Return [x, y] of the center of cell containing provided text 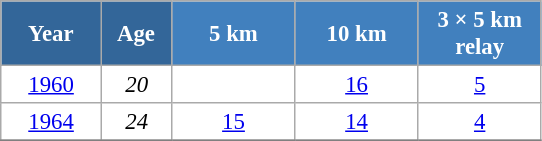
14 [356, 122]
4 [480, 122]
Age [136, 34]
5 km [234, 34]
1960 [52, 85]
15 [234, 122]
Year [52, 34]
24 [136, 122]
1964 [52, 122]
20 [136, 85]
5 [480, 85]
16 [356, 85]
3 × 5 km relay [480, 34]
10 km [356, 34]
